Locate the cell with the specified text and output its [x, y] center coordinate. 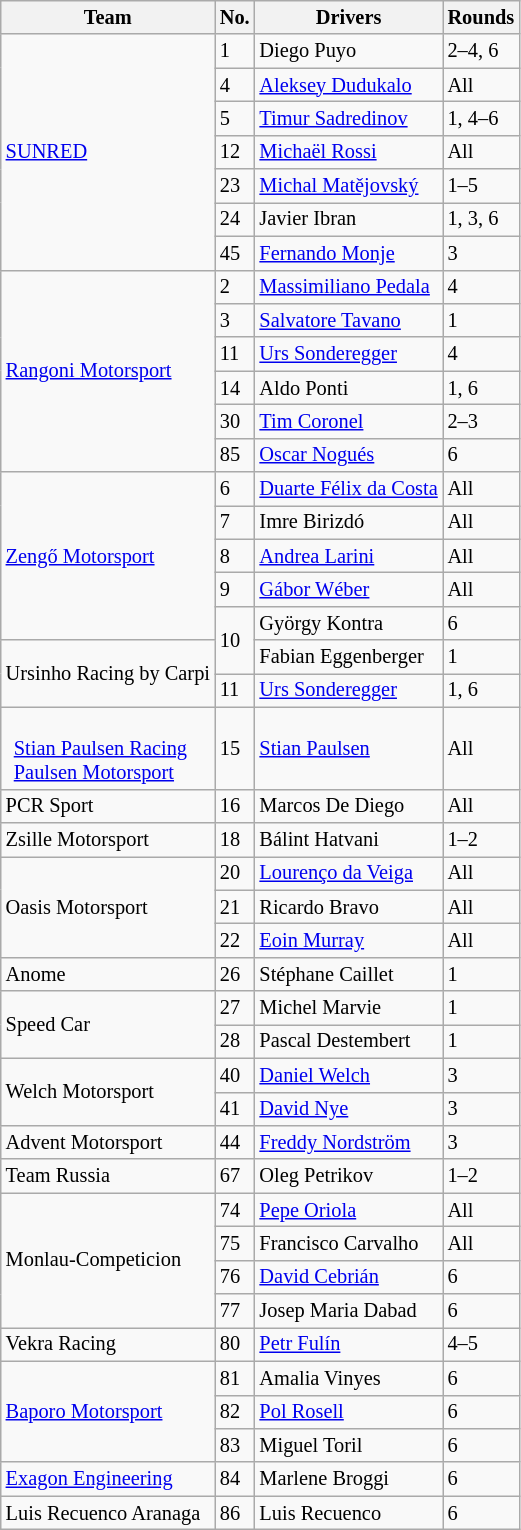
74 [235, 1210]
82 [235, 1412]
Team [108, 17]
Miguel Toril [349, 1445]
Advent Motorsport [108, 1142]
84 [235, 1479]
86 [235, 1513]
Tim Coronel [349, 421]
Pepe Oriola [349, 1210]
Vekra Racing [108, 1344]
Drivers [349, 17]
Aleksey Dudukalo [349, 85]
PCR Sport [108, 806]
Baporo Motorsport [108, 1412]
Marcos De Diego [349, 806]
Rangoni Motorsport [108, 371]
4–5 [482, 1344]
Luis Recuenco [349, 1513]
Eoin Murray [349, 940]
Diego Puyo [349, 51]
2 [235, 287]
45 [235, 253]
14 [235, 388]
23 [235, 186]
Speed Car [108, 1024]
Amalia Vinyes [349, 1378]
Salvatore Tavano [349, 320]
Timur Sadredinov [349, 118]
Petr Fulín [349, 1344]
80 [235, 1344]
Marlene Broggi [349, 1479]
2–4, 6 [482, 51]
20 [235, 873]
Pascal Destembert [349, 1041]
Pol Rosell [349, 1412]
Fernando Monje [349, 253]
Stéphane Caillet [349, 974]
Monlau-Competicion [108, 1260]
Zengő Motorsport [108, 556]
Josep Maria Dabad [349, 1311]
David Cebrián [349, 1277]
67 [235, 1176]
Rounds [482, 17]
György Kontra [349, 623]
1, 4–6 [482, 118]
Michaël Rossi [349, 152]
8 [235, 556]
Team Russia [108, 1176]
77 [235, 1311]
Oasis Motorsport [108, 906]
44 [235, 1142]
Duarte Félix da Costa [349, 489]
15 [235, 748]
16 [235, 806]
Gábor Wéber [349, 589]
Oscar Nogués [349, 455]
Michal Matějovský [349, 186]
41 [235, 1109]
Michel Marvie [349, 1008]
Javier Ibran [349, 219]
Welch Motorsport [108, 1092]
David Nye [349, 1109]
18 [235, 839]
22 [235, 940]
21 [235, 907]
Ricardo Bravo [349, 907]
Imre Birizdó [349, 522]
7 [235, 522]
Ursinho Racing by Carpi [108, 674]
27 [235, 1008]
85 [235, 455]
SUNRED [108, 152]
Exagon Engineering [108, 1479]
1, 3, 6 [482, 219]
10 [235, 640]
81 [235, 1378]
Fabian Eggenberger [349, 657]
Andrea Larini [349, 556]
Aldo Ponti [349, 388]
2–3 [482, 421]
Daniel Welch [349, 1075]
30 [235, 421]
40 [235, 1075]
12 [235, 152]
Massimiliano Pedala [349, 287]
Luis Recuenco Aranaga [108, 1513]
Lourenço da Veiga [349, 873]
Anome [108, 974]
76 [235, 1277]
83 [235, 1445]
9 [235, 589]
Zsille Motorsport [108, 839]
1–5 [482, 186]
Stian Paulsen [349, 748]
75 [235, 1243]
Freddy Nordström [349, 1142]
Bálint Hatvani [349, 839]
No. [235, 17]
24 [235, 219]
Oleg Petrikov [349, 1176]
5 [235, 118]
28 [235, 1041]
26 [235, 974]
Francisco Carvalho [349, 1243]
